Output the (X, Y) coordinate of the center of the cell containing the given text.  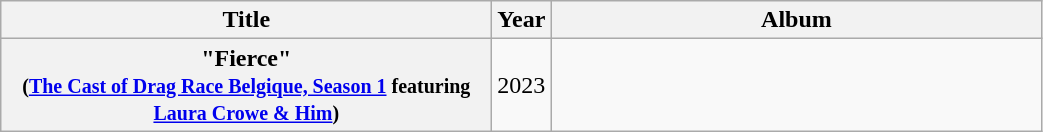
Album (796, 20)
2023 (522, 85)
Title (246, 20)
Year (522, 20)
"Fierce"(The Cast of Drag Race Belgique, Season 1 featuring Laura Crowe & Him) (246, 85)
